Extract the (X, Y) coordinate from the center of the cell holding the provided text.  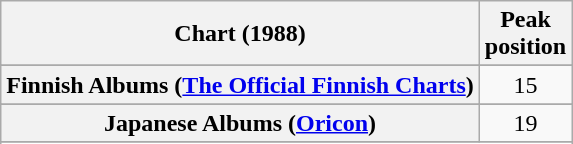
Chart (1988) (240, 34)
Japanese Albums (Oricon) (240, 123)
Peakposition (525, 34)
Finnish Albums (The Official Finnish Charts) (240, 85)
15 (525, 85)
19 (525, 123)
